Output the (x, y) coordinate of the center of the cell containing the given text.  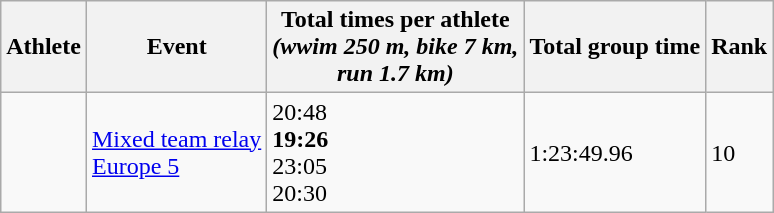
Total group time (615, 47)
20:4819:2623:0520:30 (396, 152)
Event (176, 47)
Mixed team relay Europe 5 (176, 152)
Athlete (44, 47)
Rank (740, 47)
Total times per athlete (wwim 250 m, bike 7 km, run 1.7 km) (396, 47)
1:23:49.96 (615, 152)
10 (740, 152)
